Extract the (X, Y) coordinate from the center of the cell holding the provided text.  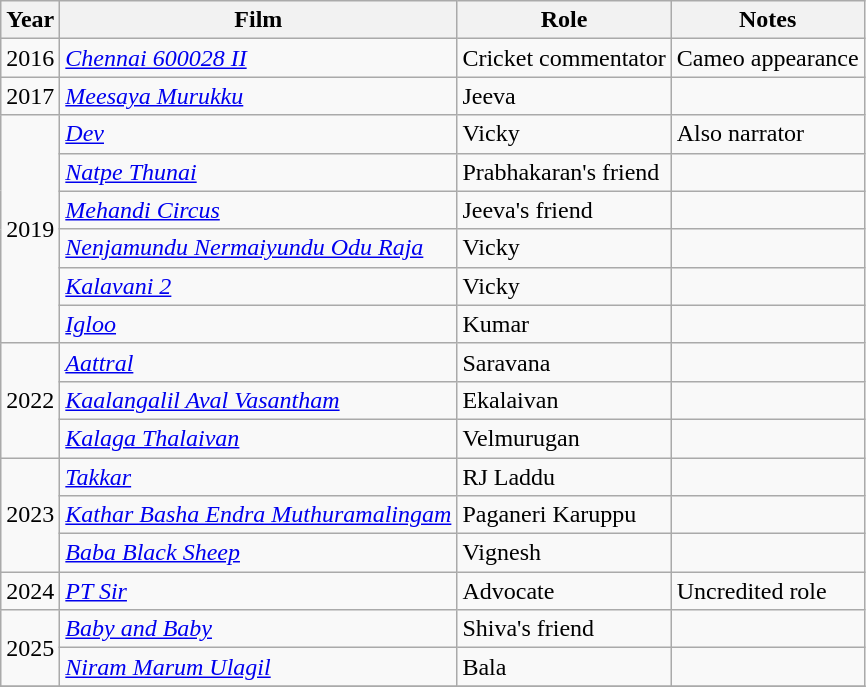
Shiva's friend (564, 629)
Niram Marum Ulagil (258, 667)
Jeeva (564, 96)
2025 (30, 648)
Film (258, 20)
2022 (30, 400)
Igloo (258, 324)
Natpe Thunai (258, 172)
Cricket commentator (564, 58)
Takkar (258, 477)
Vignesh (564, 553)
Paganeri Karuppu (564, 515)
Meesaya Murukku (258, 96)
Also narrator (768, 134)
Kalaga Thalaivan (258, 438)
Kathar Basha Endra Muthuramalingam (258, 515)
Advocate (564, 591)
Cameo appearance (768, 58)
2017 (30, 96)
Kalavani 2 (258, 286)
Dev (258, 134)
2019 (30, 229)
Jeeva's friend (564, 210)
Aattral (258, 362)
Kaalangalil Aval Vasantham (258, 400)
RJ Laddu (564, 477)
2024 (30, 591)
Baby and Baby (258, 629)
Ekalaivan (564, 400)
Chennai 600028 II (258, 58)
Uncredited role (768, 591)
Year (30, 20)
PT Sir (258, 591)
Notes (768, 20)
Role (564, 20)
2023 (30, 515)
Nenjamundu Nermaiyundu Odu Raja (258, 248)
Baba Black Sheep (258, 553)
Mehandi Circus (258, 210)
2016 (30, 58)
Prabhakaran's friend (564, 172)
Kumar (564, 324)
Velmurugan (564, 438)
Bala (564, 667)
Saravana (564, 362)
